Scan for the cell matching the given text and deliver its (X, Y) coordinate at center. 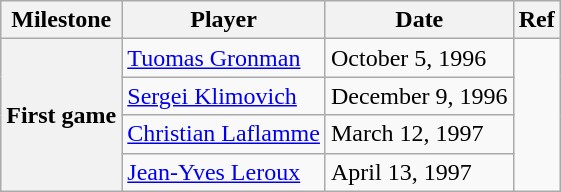
First game (62, 115)
Ref (536, 20)
Christian Laflamme (224, 134)
April 13, 1997 (419, 172)
October 5, 1996 (419, 58)
Player (224, 20)
Tuomas Gronman (224, 58)
Milestone (62, 20)
Sergei Klimovich (224, 96)
March 12, 1997 (419, 134)
December 9, 1996 (419, 96)
Jean-Yves Leroux (224, 172)
Date (419, 20)
